Return the (X, Y) coordinate for the center point of the cell that contains the specified text.  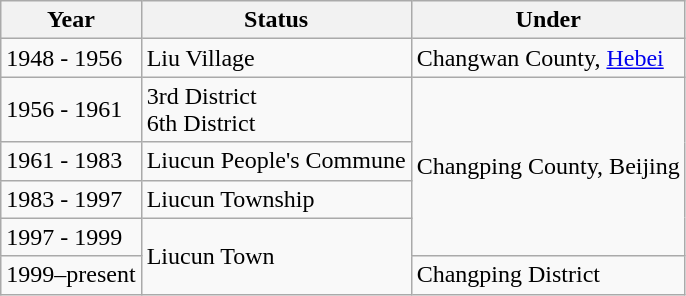
Status (276, 20)
3rd District6th District (276, 110)
Liucun Town (276, 256)
Liucun People's Commune (276, 161)
Changping County, Beijing (548, 166)
Liu Village (276, 58)
1956 - 1961 (71, 110)
1961 - 1983 (71, 161)
Liucun Township (276, 199)
1997 - 1999 (71, 237)
Under (548, 20)
1983 - 1997 (71, 199)
Year (71, 20)
Changping District (548, 275)
1999–present (71, 275)
Changwan County, Hebei (548, 58)
1948 - 1956 (71, 58)
